Output the (X, Y) coordinate of the center of the cell containing the given text.  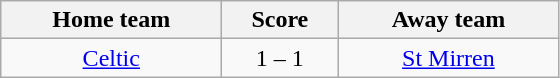
1 – 1 (280, 58)
Away team (448, 20)
St Mirren (448, 58)
Score (280, 20)
Celtic (112, 58)
Home team (112, 20)
